Scan for the cell matching the given text and deliver its [X, Y] coordinate at center. 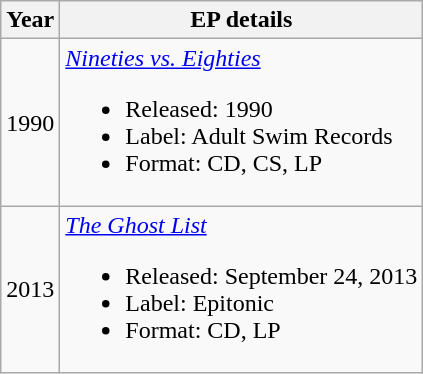
Nineties vs. EightiesReleased: 1990Label: Adult Swim RecordsFormat: CD, CS, LP [242, 122]
EP details [242, 20]
Year [30, 20]
1990 [30, 122]
2013 [30, 290]
The Ghost ListReleased: September 24, 2013Label: EpitonicFormat: CD, LP [242, 290]
